Capture the cell that displays the provided text and extract its (x, y) central coordinate. 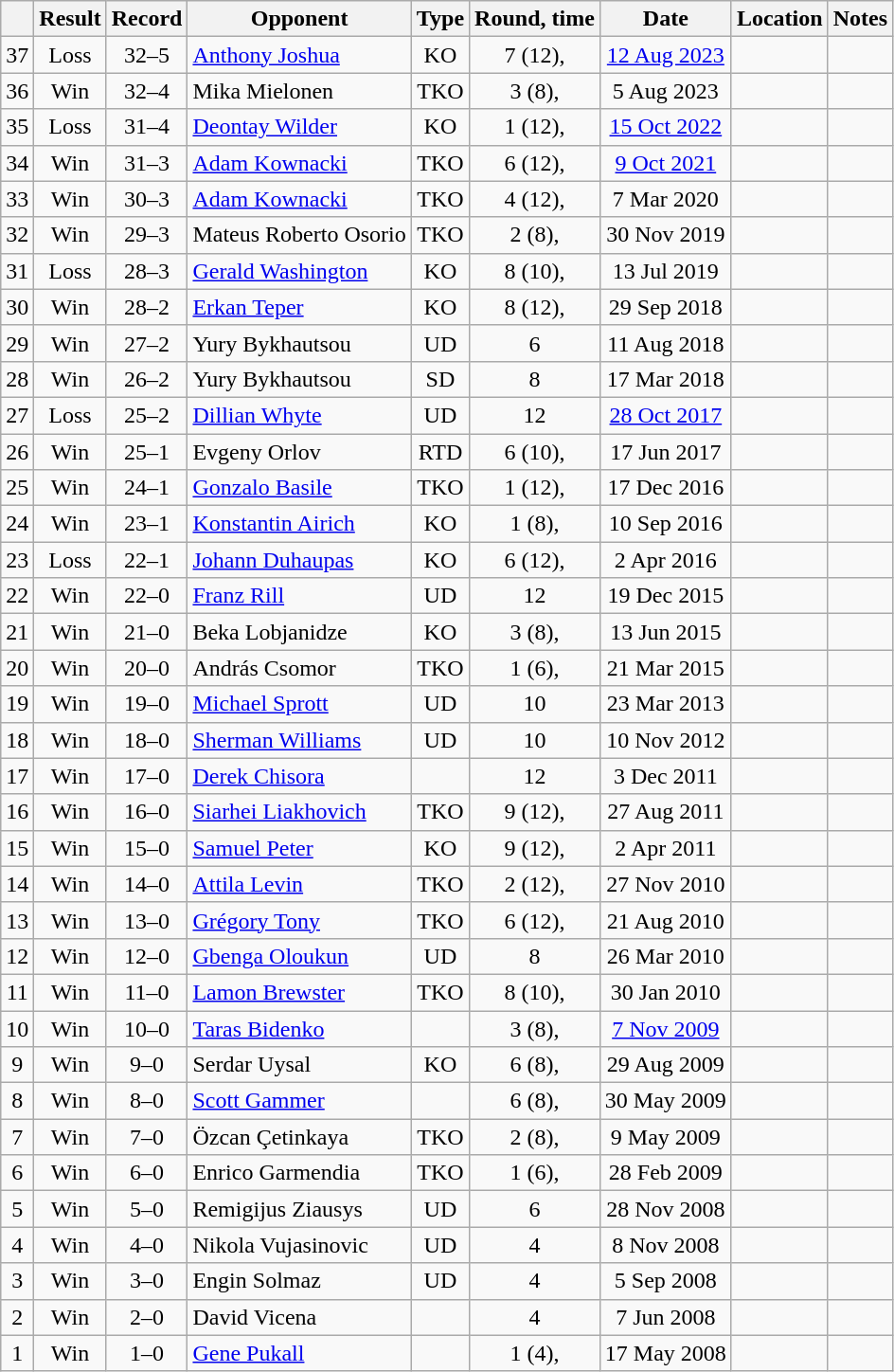
Siarhei Liakhovich (299, 812)
32–5 (147, 55)
10 Nov 2012 (665, 740)
7–0 (147, 1137)
25–1 (147, 452)
9 (17, 1065)
3 (17, 1281)
5 Sep 2008 (665, 1281)
1–0 (147, 1353)
12–0 (147, 956)
25 (17, 488)
31–3 (147, 163)
13–0 (147, 920)
35 (17, 127)
SD (439, 379)
22–0 (147, 596)
Sherman Williams (299, 740)
37 (17, 55)
18 (17, 740)
Anthony Joshua (299, 55)
Attila Levin (299, 884)
Mika Mielonen (299, 91)
30–3 (147, 199)
18–0 (147, 740)
26 Mar 2010 (665, 956)
27 (17, 415)
8 Nov 2008 (665, 1245)
Serdar Uysal (299, 1065)
Date (665, 19)
7 (17, 1137)
1 (4), (535, 1353)
26–2 (147, 379)
5 (17, 1209)
19–0 (147, 704)
34 (17, 163)
21 Mar 2015 (665, 668)
5–0 (147, 1209)
Evgeny Orlov (299, 452)
4 (12), (535, 199)
1 (17, 1353)
29 Sep 2018 (665, 307)
Samuel Peter (299, 848)
Dillian Whyte (299, 415)
1 (8), (535, 524)
27–2 (147, 343)
13 Jun 2015 (665, 632)
10–0 (147, 1028)
17–0 (147, 776)
Type (439, 19)
2 Apr 2016 (665, 560)
7 Nov 2009 (665, 1028)
17 May 2008 (665, 1353)
23 Mar 2013 (665, 704)
22 (17, 596)
19 Dec 2015 (665, 596)
28–2 (147, 307)
David Vicena (299, 1317)
16 (17, 812)
28 Feb 2009 (665, 1173)
Gonzalo Basile (299, 488)
Franz Rill (299, 596)
Notes (860, 19)
3–0 (147, 1281)
Gbenga Oloukun (299, 956)
2–0 (147, 1317)
30 Nov 2019 (665, 235)
21 (17, 632)
11 (17, 992)
13 Jul 2019 (665, 271)
30 Jan 2010 (665, 992)
19 (17, 704)
11–0 (147, 992)
28–3 (147, 271)
24–1 (147, 488)
16–0 (147, 812)
15–0 (147, 848)
3 Dec 2011 (665, 776)
23 (17, 560)
Engin Solmaz (299, 1281)
Beka Lobjanidze (299, 632)
27 Aug 2011 (665, 812)
Enrico Garmendia (299, 1173)
Johann Duhaupas (299, 560)
15 Oct 2022 (665, 127)
5 Aug 2023 (665, 91)
8 (12), (535, 307)
29–3 (147, 235)
7 Mar 2020 (665, 199)
32 (17, 235)
7 Jun 2008 (665, 1317)
Michael Sprott (299, 704)
17 Mar 2018 (665, 379)
31 (17, 271)
14 (17, 884)
Konstantin Airich (299, 524)
12 Aug 2023 (665, 55)
28 Oct 2017 (665, 415)
Gene Pukall (299, 1353)
17 Dec 2016 (665, 488)
Derek Chisora (299, 776)
10 Sep 2016 (665, 524)
Round, time (535, 19)
28 Nov 2008 (665, 1209)
17 (17, 776)
Nikola Vujasinovic (299, 1245)
Gerald Washington (299, 271)
26 (17, 452)
17 Jun 2017 (665, 452)
20–0 (147, 668)
Lamon Brewster (299, 992)
RTD (439, 452)
30 (17, 307)
Scott Gammer (299, 1101)
Record (147, 19)
22–1 (147, 560)
33 (17, 199)
Deontay Wilder (299, 127)
15 (17, 848)
Opponent (299, 19)
32–4 (147, 91)
8–0 (147, 1101)
2 (17, 1317)
Mateus Roberto Osorio (299, 235)
28 (17, 379)
9 May 2009 (665, 1137)
21–0 (147, 632)
9–0 (147, 1065)
9 Oct 2021 (665, 163)
András Csomor (299, 668)
14–0 (147, 884)
Erkan Teper (299, 307)
24 (17, 524)
4–0 (147, 1245)
30 May 2009 (665, 1101)
2 (12), (535, 884)
25–2 (147, 415)
Grégory Tony (299, 920)
36 (17, 91)
6 (10), (535, 452)
29 (17, 343)
31–4 (147, 127)
Result (70, 19)
21 Aug 2010 (665, 920)
11 Aug 2018 (665, 343)
7 (12), (535, 55)
Özcan Çetinkaya (299, 1137)
23–1 (147, 524)
6–0 (147, 1173)
13 (17, 920)
29 Aug 2009 (665, 1065)
20 (17, 668)
Remigijus Ziausys (299, 1209)
Location (779, 19)
2 Apr 2011 (665, 848)
27 Nov 2010 (665, 884)
Taras Bidenko (299, 1028)
